Determine the (x, y) coordinate at the center of the cell enclosing the given text.  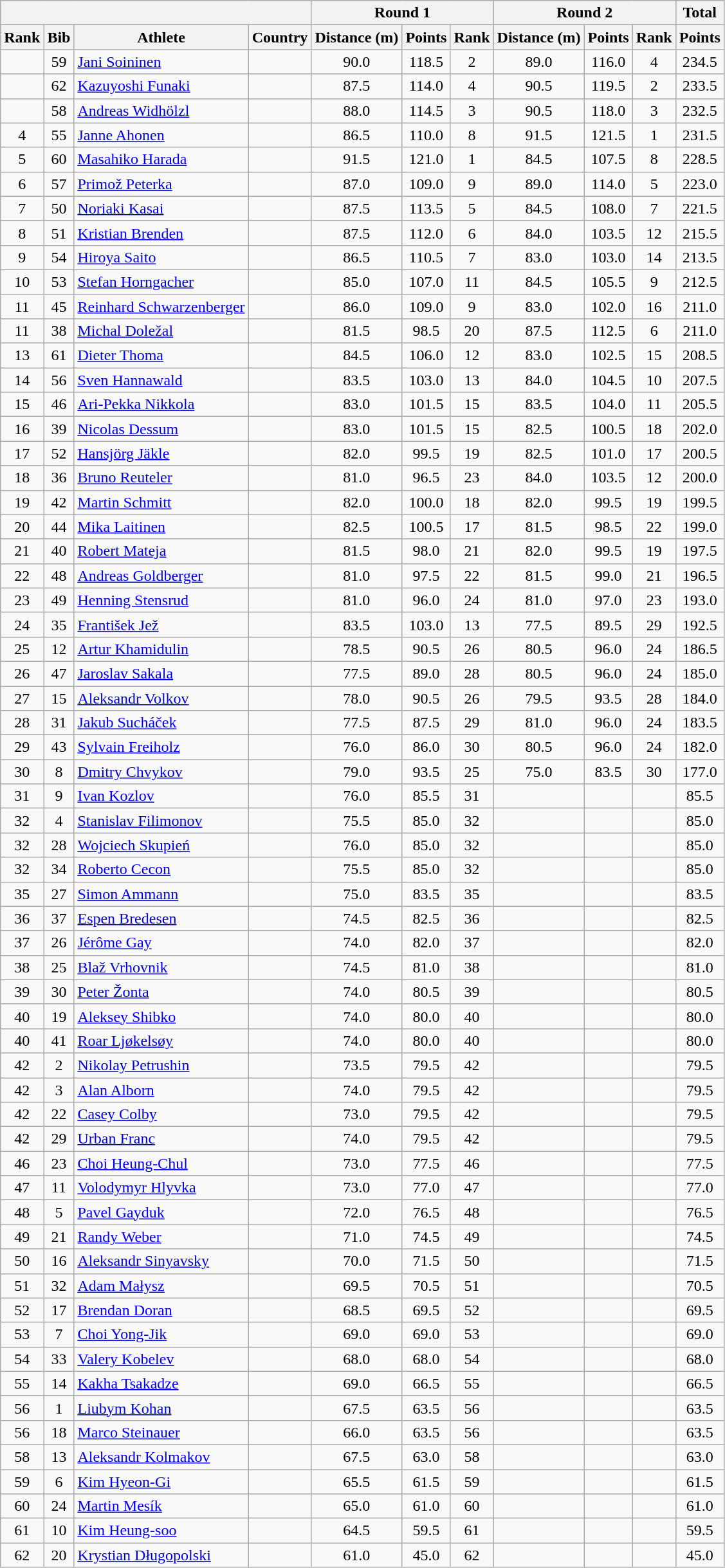
107.0 (426, 282)
68.5 (356, 1310)
215.5 (700, 233)
Martin Mesík (161, 1506)
199.5 (700, 502)
97.5 (426, 576)
34 (59, 870)
Adam Małysz (161, 1286)
116.0 (609, 62)
Sylvain Freiholz (161, 747)
207.5 (700, 380)
Bib (59, 37)
100.0 (426, 502)
Andreas Goldberger (161, 576)
200.5 (700, 453)
114.5 (426, 111)
108.0 (609, 208)
205.5 (700, 405)
Round 2 (584, 13)
Country (280, 37)
104.5 (609, 380)
Aleksandr Volkov (161, 698)
208.5 (700, 356)
104.0 (609, 405)
Choi Yong-Jik (161, 1335)
192.5 (700, 624)
199.0 (700, 527)
177.0 (700, 772)
182.0 (700, 747)
Martin Schmitt (161, 502)
228.5 (700, 160)
71.0 (356, 1237)
232.5 (700, 111)
73.5 (356, 1065)
Robert Mateja (161, 551)
Roar Ljøkelsøy (161, 1041)
Ivan Kozlov (161, 796)
Henning Stensrud (161, 600)
99.0 (609, 576)
Wojciech Skupień (161, 845)
121.0 (426, 160)
Stanislav Filimonov (161, 821)
212.5 (700, 282)
88.0 (356, 111)
Athlete (161, 37)
112.0 (426, 233)
Simon Ammann (161, 894)
64.5 (356, 1531)
98.0 (426, 551)
113.5 (426, 208)
183.5 (700, 723)
231.5 (700, 135)
Peter Žonta (161, 992)
Nikolay Petrushin (161, 1065)
57 (59, 184)
Brendan Doran (161, 1310)
Stefan Horngacher (161, 282)
112.5 (609, 331)
107.5 (609, 160)
78.0 (356, 698)
Jérôme Gay (161, 943)
193.0 (700, 600)
202.0 (700, 429)
Alan Alborn (161, 1090)
Aleksandr Kolmakov (161, 1457)
97.0 (609, 600)
223.0 (700, 184)
Janne Ahonen (161, 135)
79.0 (356, 772)
65.0 (356, 1506)
Kakha Tsakadze (161, 1383)
121.5 (609, 135)
Choi Heung-Chul (161, 1163)
110.0 (426, 135)
44 (59, 527)
72.0 (356, 1212)
Aleksandr Sinyavsky (161, 1261)
Round 1 (403, 13)
101.0 (609, 453)
Randy Weber (161, 1237)
65.5 (356, 1481)
110.5 (426, 257)
Total (700, 13)
Casey Colby (161, 1115)
186.5 (700, 649)
Aleksey Shibko (161, 1016)
Masahiko Harada (161, 160)
105.5 (609, 282)
118.5 (426, 62)
43 (59, 747)
106.0 (426, 356)
Jakub Sucháček (161, 723)
66.0 (356, 1432)
197.5 (700, 551)
Krystian Długopolski (161, 1555)
Valery Kobelev (161, 1359)
Blaž Vrhovnik (161, 967)
Artur Khamidulin (161, 649)
Marco Steinauer (161, 1432)
184.0 (700, 698)
Kristian Brenden (161, 233)
Liubym Kohan (161, 1408)
90.0 (356, 62)
70.0 (356, 1261)
Jaroslav Sakala (161, 673)
33 (59, 1359)
Urban Franc (161, 1139)
Hansjörg Jäkle (161, 453)
185.0 (700, 673)
Michal Doležal (161, 331)
102.5 (609, 356)
89.5 (609, 624)
Roberto Cecon (161, 870)
Noriaki Kasai (161, 208)
41 (59, 1041)
Volodymyr Hlyvka (161, 1188)
196.5 (700, 576)
Dmitry Chvykov (161, 772)
Jani Soininen (161, 62)
Kazuyoshi Funaki (161, 86)
Pavel Gayduk (161, 1212)
Ari-Pekka Nikkola (161, 405)
Kim Heung-soo (161, 1531)
Espen Bredesen (161, 918)
Reinhard Schwarzenberger (161, 307)
František Jež (161, 624)
Hiroya Saito (161, 257)
118.0 (609, 111)
87.0 (356, 184)
200.0 (700, 478)
Dieter Thoma (161, 356)
Andreas Widhölzl (161, 111)
233.5 (700, 86)
96.5 (426, 478)
45 (59, 307)
Bruno Reuteler (161, 478)
Nicolas Dessum (161, 429)
Primož Peterka (161, 184)
Mika Laitinen (161, 527)
221.5 (700, 208)
102.0 (609, 307)
234.5 (700, 62)
78.5 (356, 649)
213.5 (700, 257)
Sven Hannawald (161, 380)
119.5 (609, 86)
Kim Hyeon-Gi (161, 1481)
